Identify which cell holds the provided text, then report its [X, Y] central coordinate. 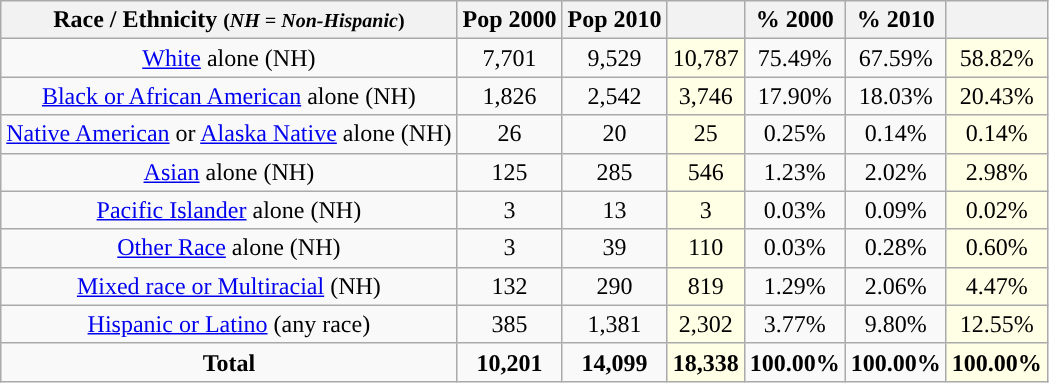
13 [614, 210]
546 [706, 172]
1.29% [794, 286]
18,338 [706, 362]
0.02% [996, 210]
2.02% [896, 172]
Pop 2000 [510, 20]
White alone (NH) [229, 58]
125 [510, 172]
17.90% [794, 96]
2,542 [614, 96]
% 2010 [896, 20]
39 [614, 248]
7,701 [510, 58]
14,099 [614, 362]
Black or African American alone (NH) [229, 96]
20.43% [996, 96]
25 [706, 134]
1,826 [510, 96]
Asian alone (NH) [229, 172]
0.28% [896, 248]
290 [614, 286]
12.55% [996, 324]
2.06% [896, 286]
75.49% [794, 58]
285 [614, 172]
Race / Ethnicity (NH = Non-Hispanic) [229, 20]
4.47% [996, 286]
20 [614, 134]
2.98% [996, 172]
Hispanic or Latino (any race) [229, 324]
3,746 [706, 96]
0.09% [896, 210]
9.80% [896, 324]
110 [706, 248]
67.59% [896, 58]
1.23% [794, 172]
26 [510, 134]
Total [229, 362]
819 [706, 286]
1,381 [614, 324]
385 [510, 324]
Native American or Alaska Native alone (NH) [229, 134]
9,529 [614, 58]
Pacific Islander alone (NH) [229, 210]
10,787 [706, 58]
% 2000 [794, 20]
Pop 2010 [614, 20]
Other Race alone (NH) [229, 248]
18.03% [896, 96]
58.82% [996, 58]
Mixed race or Multiracial (NH) [229, 286]
0.25% [794, 134]
132 [510, 286]
0.60% [996, 248]
2,302 [706, 324]
3.77% [794, 324]
10,201 [510, 362]
